From the cell containing the given text, extract its center point as [x, y] coordinate. 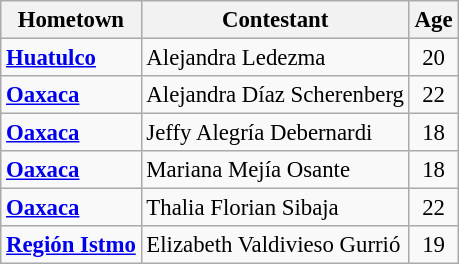
Alejandra Ledezma [275, 58]
Age [434, 20]
Hometown [71, 20]
Contestant [275, 20]
19 [434, 245]
Huatulco [71, 58]
Thalia Florian Sibaja [275, 208]
20 [434, 58]
Elizabeth Valdivieso Gurrió [275, 245]
Alejandra Díaz Scherenberg [275, 95]
Región Istmo [71, 245]
Mariana Mejía Osante [275, 170]
Jeffy Alegría Debernardi [275, 133]
